Pinpoint the cell where the given text exists, returning its [X, Y] midpoint coordinate. 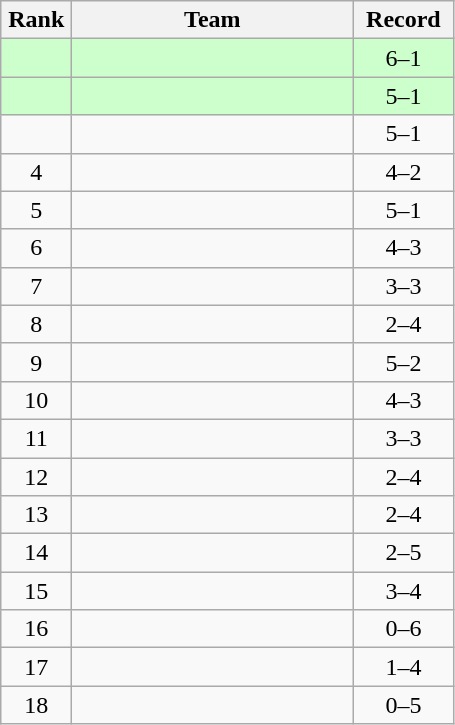
16 [36, 629]
11 [36, 438]
1–4 [404, 667]
5 [36, 210]
17 [36, 667]
8 [36, 324]
0–6 [404, 629]
4–2 [404, 172]
14 [36, 553]
6–1 [404, 58]
Team [212, 20]
7 [36, 286]
18 [36, 705]
Rank [36, 20]
2–5 [404, 553]
Record [404, 20]
4 [36, 172]
3–4 [404, 591]
5–2 [404, 362]
0–5 [404, 705]
10 [36, 400]
12 [36, 477]
9 [36, 362]
13 [36, 515]
15 [36, 591]
6 [36, 248]
